Return the (x, y) coordinate for the center point of the cell that contains the specified text.  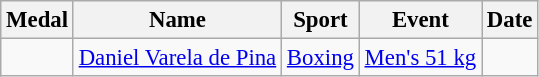
Daniel Varela de Pina (177, 58)
Event (420, 20)
Men's 51 kg (420, 58)
Boxing (321, 58)
Medal (38, 20)
Name (177, 20)
Date (510, 20)
Sport (321, 20)
